Detect which cell encompasses the target text, then output its (x, y) center coordinate. 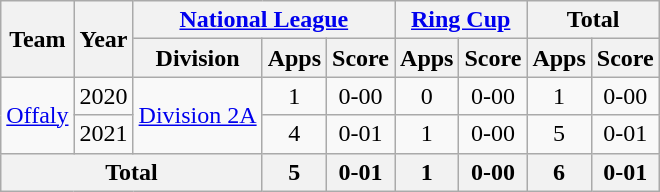
2021 (104, 134)
Offaly (38, 115)
National League (264, 20)
Team (38, 39)
0 (427, 96)
2020 (104, 96)
Year (104, 39)
Division 2A (198, 115)
Ring Cup (461, 20)
4 (294, 134)
Division (198, 58)
6 (559, 172)
